Output the (X, Y) coordinate of the center of the cell containing the given text.  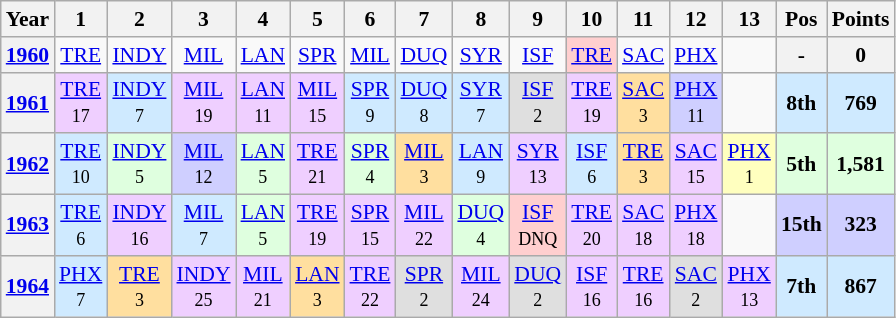
ISF6 (592, 164)
1964 (28, 286)
PHX (696, 55)
SYR7 (480, 102)
SYR (480, 55)
867 (861, 286)
5 (317, 19)
LAN9 (480, 164)
SYR13 (538, 164)
1961 (28, 102)
SAC2 (696, 286)
1962 (28, 164)
LAN11 (263, 102)
SPR15 (370, 226)
7 (424, 19)
4 (263, 19)
SPR2 (424, 286)
ISF2 (538, 102)
10 (592, 19)
MIL21 (263, 286)
INDY5 (139, 164)
INDY (139, 55)
PHX13 (750, 286)
MIL24 (480, 286)
TRE10 (80, 164)
PHX7 (80, 286)
LAN (263, 55)
8 (480, 19)
DUQ8 (424, 102)
MIL19 (203, 102)
TRE21 (317, 164)
ISF16 (592, 286)
ISF (538, 55)
9 (538, 19)
Year (28, 19)
TRE16 (643, 286)
2 (139, 19)
15th (802, 226)
MIL7 (203, 226)
769 (861, 102)
TRE17 (80, 102)
3 (203, 19)
1 (80, 19)
6 (370, 19)
MIL3 (424, 164)
1963 (28, 226)
SPR9 (370, 102)
13 (750, 19)
MIL12 (203, 164)
PHX18 (696, 226)
1,581 (861, 164)
TRE22 (370, 286)
- (802, 55)
Pos (802, 19)
INDY25 (203, 286)
DUQ2 (538, 286)
INDY16 (139, 226)
INDY7 (139, 102)
8th (802, 102)
7th (802, 286)
SAC (643, 55)
PHX1 (750, 164)
ISFDNQ (538, 226)
Points (861, 19)
MIL15 (317, 102)
DUQ4 (480, 226)
SPR (317, 55)
TRE6 (80, 226)
1960 (28, 55)
SAC18 (643, 226)
SAC 15 (696, 164)
TRE20 (592, 226)
0 (861, 55)
11 (643, 19)
SAC3 (643, 102)
PHX11 (696, 102)
DUQ (424, 55)
5th (802, 164)
SPR4 (370, 164)
323 (861, 226)
MIL22 (424, 226)
12 (696, 19)
LAN3 (317, 286)
